Locate the cell with the specified text and output its (x, y) center coordinate. 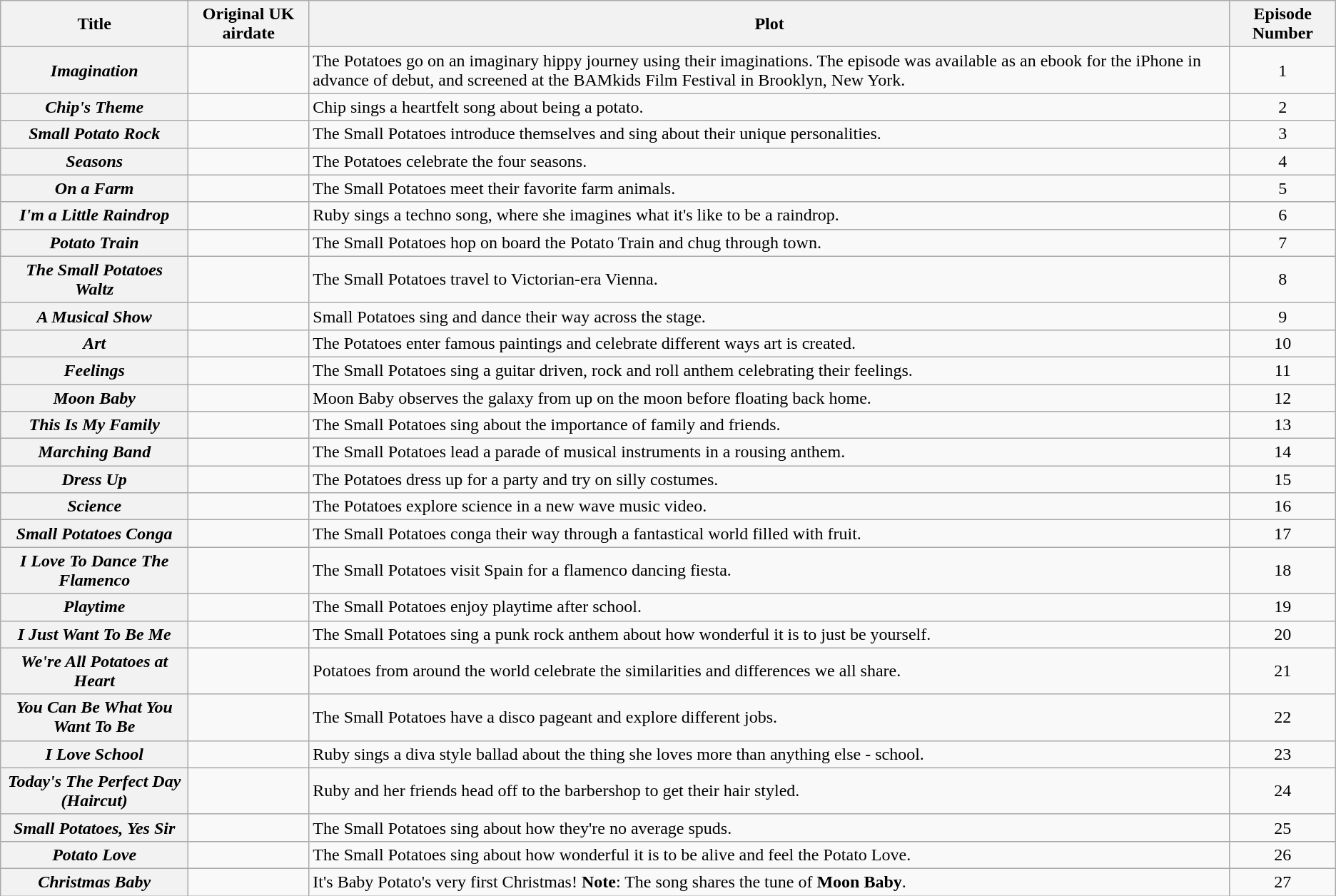
Potatoes from around the world celebrate the similarities and differences we all share. (769, 671)
The Small Potatoes enjoy playtime after school. (769, 607)
Original UK airdate (248, 24)
1 (1282, 70)
Science (94, 506)
You Can Be What You Want To Be (94, 718)
10 (1282, 343)
5 (1282, 188)
The Small Potatoes sing a guitar driven, rock and roll anthem celebrating their feelings. (769, 370)
18 (1282, 571)
The Small Potatoes conga their way through a fantastical world filled with fruit. (769, 534)
Ruby sings a techno song, where she imagines what it's like to be a raindrop. (769, 215)
The Potatoes celebrate the four seasons. (769, 161)
The Small Potatoes travel to Victorian-era Vienna. (769, 280)
22 (1282, 718)
Chip's Theme (94, 107)
Christmas Baby (94, 882)
Art (94, 343)
25 (1282, 828)
The Small Potatoes introduce themselves and sing about their unique personalities. (769, 134)
20 (1282, 634)
Marching Band (94, 452)
We're All Potatoes at Heart (94, 671)
7 (1282, 243)
The Small Potatoes sing a punk rock anthem about how wonderful it is to just be yourself. (769, 634)
The Potatoes dress up for a party and try on silly costumes. (769, 479)
Potato Train (94, 243)
23 (1282, 754)
Small Potatoes Conga (94, 534)
Small Potato Rock (94, 134)
The Small Potatoes sing about the importance of family and friends. (769, 425)
2 (1282, 107)
The Potatoes explore science in a new wave music video. (769, 506)
Title (94, 24)
Episode Number (1282, 24)
I'm a Little Raindrop (94, 215)
Today's The Perfect Day (Haircut) (94, 790)
9 (1282, 316)
16 (1282, 506)
Moon Baby (94, 397)
3 (1282, 134)
The Potatoes enter famous paintings and celebrate different ways art is created. (769, 343)
The Small Potatoes lead a parade of musical instruments in a rousing anthem. (769, 452)
6 (1282, 215)
This Is My Family (94, 425)
The Small Potatoes Waltz (94, 280)
24 (1282, 790)
13 (1282, 425)
I Love School (94, 754)
The Small Potatoes have a disco pageant and explore different jobs. (769, 718)
27 (1282, 882)
I Love To Dance The Flamenco (94, 571)
Plot (769, 24)
I Just Want To Be Me (94, 634)
21 (1282, 671)
11 (1282, 370)
12 (1282, 397)
Dress Up (94, 479)
8 (1282, 280)
26 (1282, 855)
Small Potatoes, Yes Sir (94, 828)
Ruby sings a diva style ballad about the thing she loves more than anything else - school. (769, 754)
Ruby and her friends head off to the barbershop to get their hair styled. (769, 790)
Chip sings a heartfelt song about being a potato. (769, 107)
Imagination (94, 70)
On a Farm (94, 188)
A Musical Show (94, 316)
The Small Potatoes meet their favorite farm animals. (769, 188)
Feelings (94, 370)
The Small Potatoes visit Spain for a flamenco dancing fiesta. (769, 571)
17 (1282, 534)
Moon Baby observes the galaxy from up on the moon before floating back home. (769, 397)
The Small Potatoes sing about how wonderful it is to be alive and feel the Potato Love. (769, 855)
Small Potatoes sing and dance their way across the stage. (769, 316)
Potato Love (94, 855)
The Small Potatoes sing about how they're no average spuds. (769, 828)
Seasons (94, 161)
4 (1282, 161)
It's Baby Potato's very first Christmas! Note: The song shares the tune of Moon Baby. (769, 882)
The Small Potatoes hop on board the Potato Train and chug through town. (769, 243)
14 (1282, 452)
Playtime (94, 607)
19 (1282, 607)
15 (1282, 479)
